Output the [X, Y] coordinate of the center of the cell containing the given text.  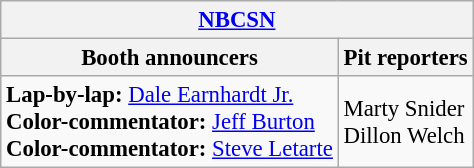
NBCSN [237, 20]
Booth announcers [170, 58]
Lap-by-lap: Dale Earnhardt Jr.Color-commentator: Jeff BurtonColor-commentator: Steve Letarte [170, 122]
Marty SniderDillon Welch [406, 122]
Pit reporters [406, 58]
